Search for the cell housing the specified text and yield its [X, Y] center coordinate. 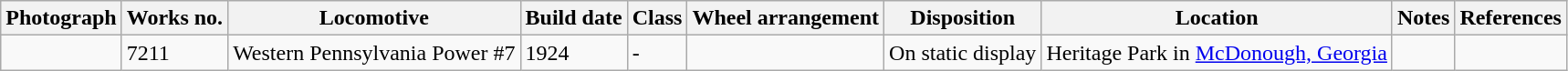
Western Pennsylvania Power #7 [374, 53]
Notes [1423, 18]
1924 [573, 53]
On static display [963, 53]
7211 [174, 53]
References [1511, 18]
Wheel arrangement [786, 18]
Works no. [174, 18]
Build date [573, 18]
Disposition [963, 18]
Photograph [61, 18]
Class [657, 18]
- [657, 53]
Heritage Park in McDonough, Georgia [1218, 53]
Locomotive [374, 18]
Location [1218, 18]
